From the cell containing the given text, extract its center point as [X, Y] coordinate. 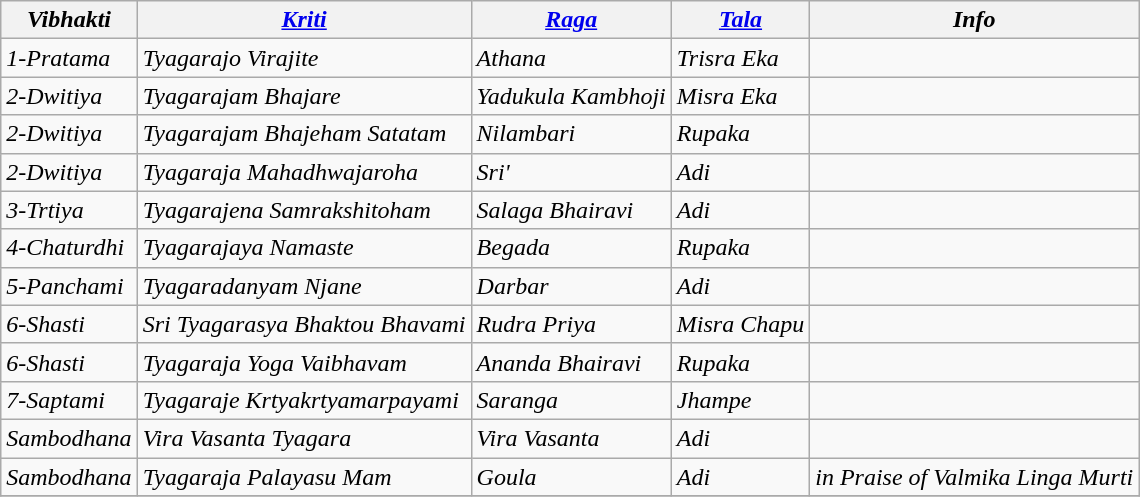
Trisra Eka [740, 58]
Goula [571, 477]
Tyagarajaya Namaste [304, 248]
Tyagaraja Palayasu Mam [304, 477]
Vibhakti [69, 20]
Tyagarajam Bhajare [304, 96]
Salaga Bhairavi [571, 210]
Athana [571, 58]
Nilambari [571, 134]
4-Chaturdhi [69, 248]
5-Panchami [69, 286]
1-Pratama [69, 58]
Kriti [304, 20]
Tyagaradanyam Njane [304, 286]
Raga [571, 20]
Sri' [571, 172]
Tyagarajam Bhajeham Satatam [304, 134]
Yadukula Kambhoji [571, 96]
Rudra Priya [571, 324]
Tyagarajena Samrakshitoham [304, 210]
Sri Tyagarasya Bhaktou Bhavami [304, 324]
Vira Vasanta [571, 438]
Misra Chapu [740, 324]
Tyagaraja Yoga Vaibhavam [304, 362]
Begada [571, 248]
3-Trtiya [69, 210]
Jhampe [740, 400]
Ananda Bhairavi [571, 362]
Misra Eka [740, 96]
Tala [740, 20]
Darbar [571, 286]
Info [974, 20]
Tyagaraje Krtyakrtyamarpayami [304, 400]
7-Saptami [69, 400]
Tyagarajo Virajite [304, 58]
in Praise of Valmika Linga Murti [974, 477]
Vira Vasanta Tyagara [304, 438]
Saranga [571, 400]
Tyagaraja Mahadhwajaroha [304, 172]
